Pinpoint the cell where the given text exists, returning its (X, Y) midpoint coordinate. 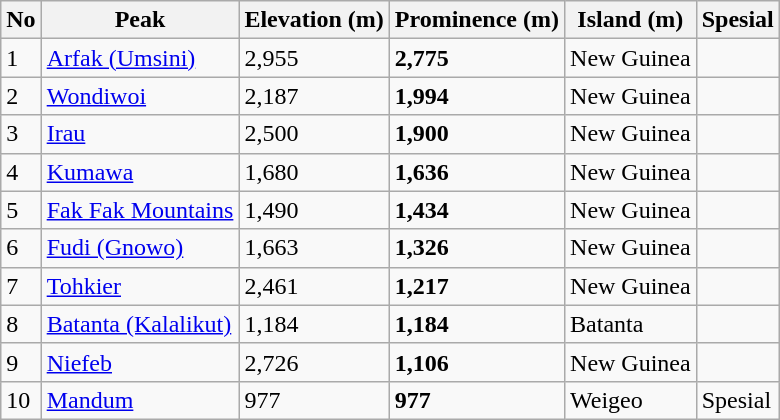
Mandum (140, 400)
1,663 (314, 248)
1 (21, 58)
2 (21, 96)
7 (21, 286)
9 (21, 362)
1,106 (476, 362)
1,217 (476, 286)
1,434 (476, 210)
Peak (140, 20)
Elevation (m) (314, 20)
8 (21, 324)
3 (21, 134)
Fak Fak Mountains (140, 210)
6 (21, 248)
Fudi (Gnowo) (140, 248)
Irau (140, 134)
4 (21, 172)
1,900 (476, 134)
10 (21, 400)
Kumawa (140, 172)
2,187 (314, 96)
Arfak (Umsini) (140, 58)
Niefeb (140, 362)
1,680 (314, 172)
1,490 (314, 210)
1,994 (476, 96)
2,461 (314, 286)
5 (21, 210)
2,955 (314, 58)
Prominence (m) (476, 20)
2,500 (314, 134)
1,326 (476, 248)
Weigeo (631, 400)
2,775 (476, 58)
Batanta (631, 324)
No (21, 20)
Batanta (Kalalikut) (140, 324)
Tohkier (140, 286)
Island (m) (631, 20)
Wondiwoi (140, 96)
2,726 (314, 362)
1,636 (476, 172)
